Identify which cell holds the provided text, then report its (x, y) central coordinate. 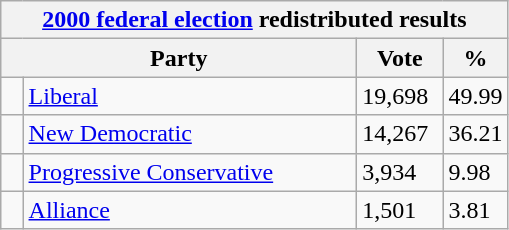
14,267 (400, 134)
Vote (400, 58)
New Democratic (190, 134)
19,698 (400, 96)
3.81 (476, 210)
36.21 (476, 134)
9.98 (476, 172)
Liberal (190, 96)
2000 federal election redistributed results (254, 20)
Alliance (190, 210)
Progressive Conservative (190, 172)
Party (179, 58)
49.99 (476, 96)
% (476, 58)
3,934 (400, 172)
1,501 (400, 210)
